Return the (x, y) coordinate for the center point of the cell that contains the specified text.  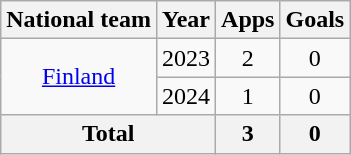
Apps (248, 20)
2023 (186, 58)
Finland (79, 77)
National team (79, 20)
1 (248, 96)
Year (186, 20)
2 (248, 58)
Goals (315, 20)
2024 (186, 96)
Total (108, 134)
3 (248, 134)
